Locate the cell with the specified text and output its [x, y] center coordinate. 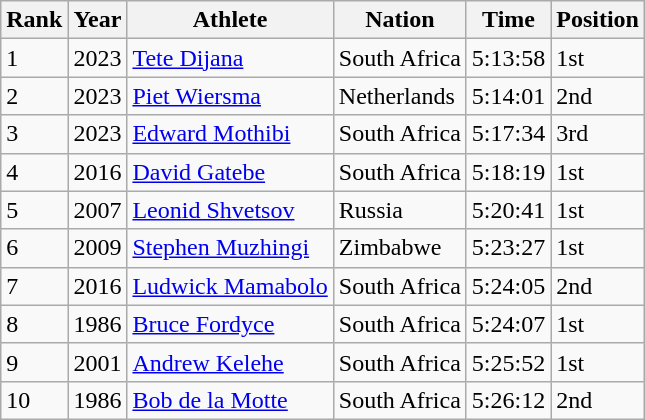
3rd [598, 134]
Ludwick Mamabolo [230, 286]
5 [34, 210]
Stephen Muzhingi [230, 248]
Rank [34, 20]
5:14:01 [508, 96]
2001 [98, 362]
5:26:12 [508, 400]
8 [34, 324]
Leonid Shvetsov [230, 210]
David Gatebe [230, 172]
7 [34, 286]
2009 [98, 248]
2007 [98, 210]
5:13:58 [508, 58]
5:24:05 [508, 286]
9 [34, 362]
5:24:07 [508, 324]
Time [508, 20]
Netherlands [400, 96]
6 [34, 248]
Russia [400, 210]
5:23:27 [508, 248]
5:25:52 [508, 362]
2 [34, 96]
Andrew Kelehe [230, 362]
Athlete [230, 20]
Zimbabwe [400, 248]
4 [34, 172]
5:18:19 [508, 172]
5:20:41 [508, 210]
10 [34, 400]
Edward Mothibi [230, 134]
Nation [400, 20]
5:17:34 [508, 134]
3 [34, 134]
1 [34, 58]
Position [598, 20]
Bob de la Motte [230, 400]
Bruce Fordyce [230, 324]
Year [98, 20]
Piet Wiersma [230, 96]
Tete Dijana [230, 58]
